Return [x, y] of the center of cell containing provided text 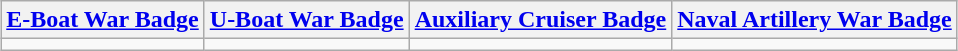
E-Boat War Badge [103, 20]
U-Boat War Badge [306, 20]
Auxiliary Cruiser Badge [540, 20]
Naval Artillery War Badge [814, 20]
